Detect which cell encompasses the target text, then output its [X, Y] center coordinate. 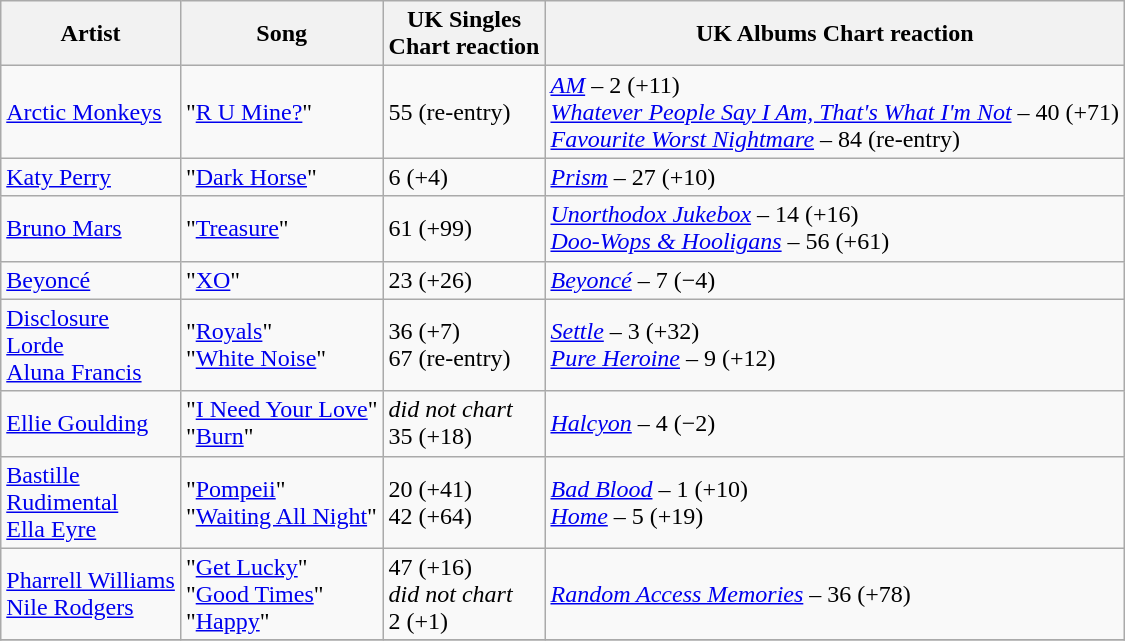
"R U Mine?" [282, 112]
"XO" [282, 280]
Beyoncé [91, 280]
"Pompeii" "Waiting All Night" [282, 502]
"Get Lucky" "Good Times""Happy" [282, 594]
"Royals" "White Noise" [282, 345]
55 (re-entry) [464, 112]
36 (+7)67 (re-entry) [464, 345]
47 (+16)did not chart2 (+1) [464, 594]
Prism – 27 (+10) [835, 177]
61 (+99) [464, 228]
did not chart35 (+18) [464, 424]
Ellie Goulding [91, 424]
UK Albums Chart reaction [835, 34]
Song [282, 34]
Artist [91, 34]
Pharrell WilliamsNile Rodgers [91, 594]
AM – 2 (+11)Whatever People Say I Am, That's What I'm Not – 40 (+71)Favourite Worst Nightmare – 84 (re-entry) [835, 112]
Katy Perry [91, 177]
20 (+41)42 (+64) [464, 502]
Bad Blood – 1 (+10)Home – 5 (+19) [835, 502]
Settle – 3 (+32)Pure Heroine – 9 (+12) [835, 345]
Random Access Memories – 36 (+78) [835, 594]
UK SinglesChart reaction [464, 34]
"I Need Your Love" "Burn" [282, 424]
"Treasure" [282, 228]
DisclosureLordeAluna Francis [91, 345]
Unorthodox Jukebox – 14 (+16)Doo-Wops & Hooligans – 56 (+61) [835, 228]
Halcyon – 4 (−2) [835, 424]
"Dark Horse" [282, 177]
Arctic Monkeys [91, 112]
23 (+26) [464, 280]
Beyoncé – 7 (−4) [835, 280]
Bruno Mars [91, 228]
6 (+4) [464, 177]
BastilleRudimentalElla Eyre [91, 502]
